From the cell containing the given text, extract its center point as [x, y] coordinate. 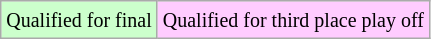
Qualified for third place play off [293, 20]
Qualified for final [80, 20]
